Pinpoint the cell where the given text exists, returning its [x, y] midpoint coordinate. 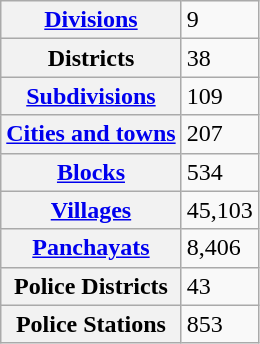
Cities and towns [91, 134]
534 [220, 172]
Districts [91, 58]
38 [220, 58]
Police Stations [91, 324]
8,406 [220, 248]
Subdivisions [91, 96]
109 [220, 96]
Panchayats [91, 248]
Divisions [91, 20]
9 [220, 20]
Police Districts [91, 286]
207 [220, 134]
853 [220, 324]
45,103 [220, 210]
Villages [91, 210]
Blocks [91, 172]
43 [220, 286]
